Locate the cell with the specified text and output its (x, y) center coordinate. 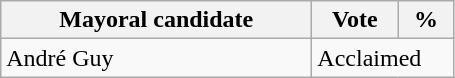
% (426, 20)
Vote (355, 20)
André Guy (156, 58)
Acclaimed (383, 58)
Mayoral candidate (156, 20)
